Find where the given text appears and provide that cell's center as [X, Y] coordinate. 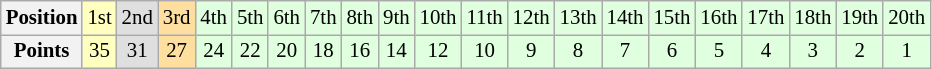
Points [42, 51]
14 [396, 51]
2 [860, 51]
4 [766, 51]
9 [532, 51]
35 [99, 51]
10 [484, 51]
22 [250, 51]
6th [286, 18]
27 [177, 51]
5 [718, 51]
24 [214, 51]
15th [672, 18]
8th [360, 18]
3rd [177, 18]
2nd [138, 18]
4th [214, 18]
7th [324, 18]
9th [396, 18]
19th [860, 18]
10th [438, 18]
5th [250, 18]
3 [812, 51]
8 [578, 51]
31 [138, 51]
16 [360, 51]
14th [626, 18]
1 [906, 51]
6 [672, 51]
13th [578, 18]
12 [438, 51]
7 [626, 51]
18 [324, 51]
20 [286, 51]
20th [906, 18]
12th [532, 18]
1st [99, 18]
11th [484, 18]
18th [812, 18]
17th [766, 18]
16th [718, 18]
Position [42, 18]
